Pinpoint the cell where the given text exists, returning its [X, Y] midpoint coordinate. 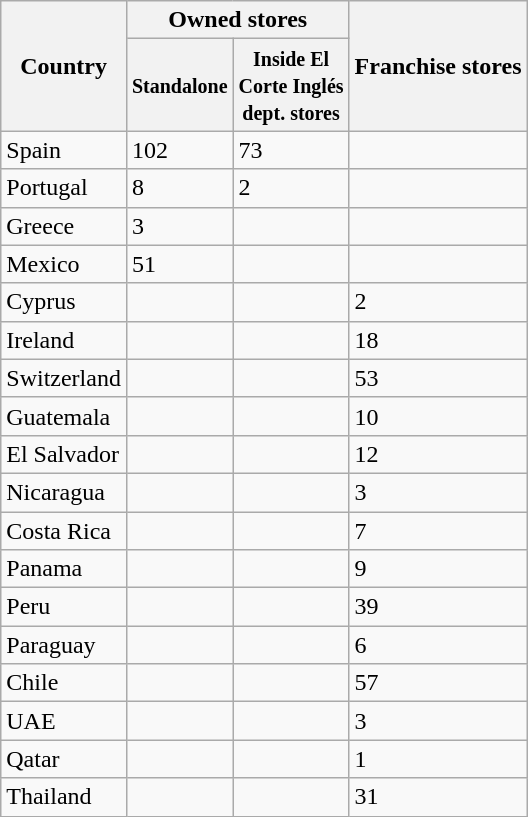
18 [438, 340]
53 [438, 378]
31 [438, 797]
UAE [64, 721]
Portugal [64, 188]
102 [180, 150]
El Salvador [64, 454]
Paraguay [64, 645]
Nicaragua [64, 492]
Thailand [64, 797]
Peru [64, 607]
10 [438, 416]
Country [64, 66]
8 [180, 188]
Guatemala [64, 416]
12 [438, 454]
Panama [64, 569]
Franchise stores [438, 66]
Chile [64, 683]
Inside ElCorte Inglésdept. stores [291, 85]
7 [438, 531]
Greece [64, 226]
Ireland [64, 340]
Cyprus [64, 302]
1 [438, 759]
Standalone [180, 85]
73 [291, 150]
39 [438, 607]
Mexico [64, 264]
Spain [64, 150]
9 [438, 569]
6 [438, 645]
Qatar [64, 759]
57 [438, 683]
Switzerland [64, 378]
51 [180, 264]
Owned stores [238, 20]
Costa Rica [64, 531]
